For the text-containing cell, return its midpoint in (x, y) coordinate format. 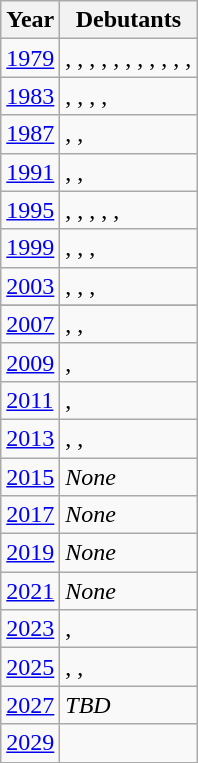
1995 (30, 210)
1983 (30, 96)
2019 (30, 553)
2003 (30, 286)
1987 (30, 134)
1979 (30, 58)
1991 (30, 172)
Debutants (128, 20)
2021 (30, 591)
2017 (30, 515)
, , , , , , , , , , , (128, 58)
2015 (30, 477)
2025 (30, 667)
2009 (30, 362)
, , , , , (128, 210)
2007 (30, 324)
2029 (30, 743)
TBD (128, 705)
2027 (30, 705)
, , , , (128, 96)
2011 (30, 400)
Year (30, 20)
2013 (30, 438)
1999 (30, 248)
2023 (30, 629)
